Detect which cell encompasses the target text, then output its (X, Y) center coordinate. 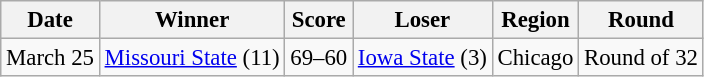
Iowa State (3) (423, 58)
March 25 (50, 58)
Date (50, 20)
Chicago (536, 58)
Round (641, 20)
Region (536, 20)
Loser (423, 20)
Missouri State (11) (192, 58)
69–60 (319, 58)
Round of 32 (641, 58)
Score (319, 20)
Winner (192, 20)
